From the cell containing the given text, extract its center point as (x, y) coordinate. 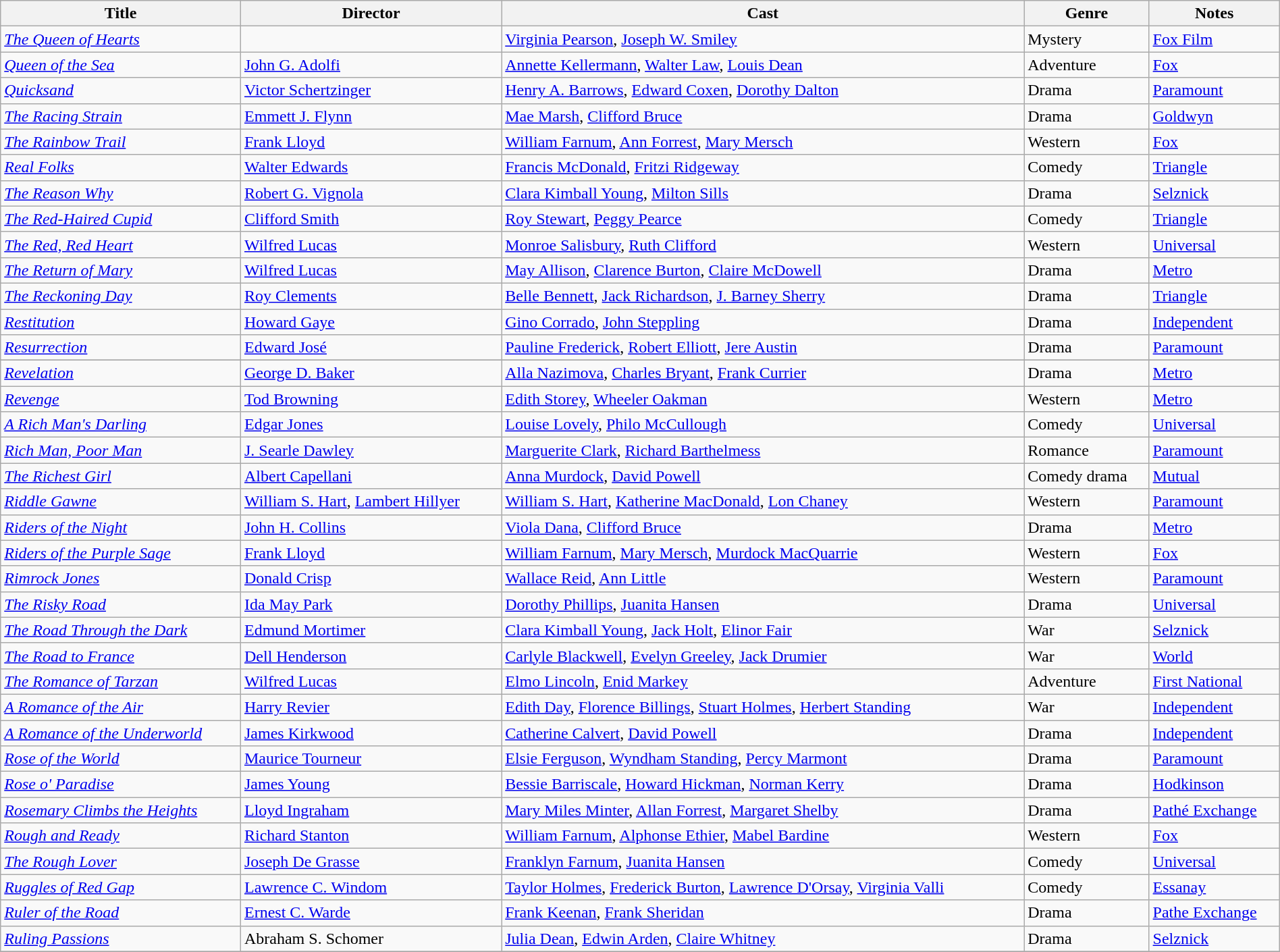
Maurice Tourneur (371, 759)
Annette Kellermann, Walter Law, Louis Dean (763, 65)
Hodkinson (1214, 785)
William Farnum, Mary Mersch, Murdock MacQuarrie (763, 553)
Donald Crisp (371, 579)
Restitution (121, 322)
Monroe Salisbury, Ruth Clifford (763, 244)
The Risky Road (121, 604)
Edmund Mortimer (371, 630)
Mae Marsh, Clifford Bruce (763, 116)
George D. Baker (371, 373)
Clara Kimball Young, Jack Holt, Elinor Fair (763, 630)
Rough and Ready (121, 836)
The Reckoning Day (121, 296)
The Return of Mary (121, 270)
Ruling Passions (121, 938)
Clifford Smith (371, 219)
John G. Adolfi (371, 65)
The Road Through the Dark (121, 630)
Revenge (121, 399)
William Farnum, Alphonse Ethier, Mabel Bardine (763, 836)
Rich Man, Poor Man (121, 450)
William Farnum, Ann Forrest, Mary Mersch (763, 142)
The Rainbow Trail (121, 142)
Emmett J. Flynn (371, 116)
A Romance of the Air (121, 707)
Virginia Pearson, Joseph W. Smiley (763, 39)
Edgar Jones (371, 425)
The Racing Strain (121, 116)
William S. Hart, Katherine MacDonald, Lon Chaney (763, 502)
Frank Keenan, Frank Sheridan (763, 913)
James Young (371, 785)
Rosemary Climbs the Heights (121, 810)
Henry A. Barrows, Edward Coxen, Dorothy Dalton (763, 90)
Franklyn Farnum, Juanita Hansen (763, 862)
Francis McDonald, Fritzi Ridgeway (763, 167)
Mystery (1087, 39)
First National (1214, 681)
Rose of the World (121, 759)
Albert Capellani (371, 476)
Edward José (371, 348)
The Romance of Tarzan (121, 681)
Gino Corrado, John Steppling (763, 322)
Harry Revier (371, 707)
Rose o' Paradise (121, 785)
Belle Bennett, Jack Richardson, J. Barney Sherry (763, 296)
Abraham S. Schomer (371, 938)
Director (371, 14)
Cast (763, 14)
Taylor Holmes, Frederick Burton, Lawrence D'Orsay, Virginia Valli (763, 887)
Anna Murdock, David Powell (763, 476)
William S. Hart, Lambert Hillyer (371, 502)
Lloyd Ingraham (371, 810)
A Romance of the Underworld (121, 733)
Robert G. Vignola (371, 193)
Dell Henderson (371, 656)
Tod Browning (371, 399)
Riders of the Night (121, 527)
Ruggles of Red Gap (121, 887)
Elsie Ferguson, Wyndham Standing, Percy Marmont (763, 759)
Comedy drama (1087, 476)
Alla Nazimova, Charles Bryant, Frank Currier (763, 373)
James Kirkwood (371, 733)
Joseph De Grasse (371, 862)
Mutual (1214, 476)
Richard Stanton (371, 836)
Walter Edwards (371, 167)
World (1214, 656)
Quicksand (121, 90)
Genre (1087, 14)
Pathé Exchange (1214, 810)
Lawrence C. Windom (371, 887)
A Rich Man's Darling (121, 425)
Pauline Frederick, Robert Elliott, Jere Austin (763, 348)
Clara Kimball Young, Milton Sills (763, 193)
Riders of the Purple Sage (121, 553)
Pathe Exchange (1214, 913)
J. Searle Dawley (371, 450)
Dorothy Phillips, Juanita Hansen (763, 604)
The Rough Lover (121, 862)
Fox Film (1214, 39)
Romance (1087, 450)
The Queen of Hearts (121, 39)
Carlyle Blackwell, Evelyn Greeley, Jack Drumier (763, 656)
The Reason Why (121, 193)
Ernest C. Warde (371, 913)
Victor Schertzinger (371, 90)
Edith Day, Florence Billings, Stuart Holmes, Herbert Standing (763, 707)
Edith Storey, Wheeler Oakman (763, 399)
Revelation (121, 373)
Howard Gaye (371, 322)
Viola Dana, Clifford Bruce (763, 527)
Ruler of the Road (121, 913)
The Road to France (121, 656)
Riddle Gawne (121, 502)
The Red-Haired Cupid (121, 219)
Elmo Lincoln, Enid Markey (763, 681)
Marguerite Clark, Richard Barthelmess (763, 450)
Title (121, 14)
Mary Miles Minter, Allan Forrest, Margaret Shelby (763, 810)
Resurrection (121, 348)
The Richest Girl (121, 476)
Essanay (1214, 887)
Notes (1214, 14)
Julia Dean, Edwin Arden, Claire Whitney (763, 938)
Ida May Park (371, 604)
Goldwyn (1214, 116)
Rimrock Jones (121, 579)
Catherine Calvert, David Powell (763, 733)
Queen of the Sea (121, 65)
Real Folks (121, 167)
The Red, Red Heart (121, 244)
Wallace Reid, Ann Little (763, 579)
Bessie Barriscale, Howard Hickman, Norman Kerry (763, 785)
May Allison, Clarence Burton, Claire McDowell (763, 270)
Louise Lovely, Philo McCullough (763, 425)
Roy Stewart, Peggy Pearce (763, 219)
John H. Collins (371, 527)
Roy Clements (371, 296)
